Locate the cell with the specified text and output its (x, y) center coordinate. 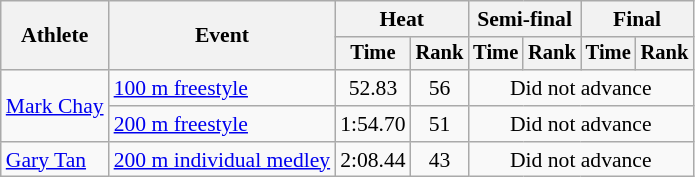
52.83 (372, 88)
1:54.70 (372, 124)
Semi-final (524, 19)
Athlete (55, 36)
Heat (402, 19)
100 m freestyle (222, 88)
200 m freestyle (222, 124)
51 (440, 124)
Mark Chay (55, 106)
56 (440, 88)
Event (222, 36)
Final (637, 19)
